Detect which cell encompasses the target text, then output its (x, y) center coordinate. 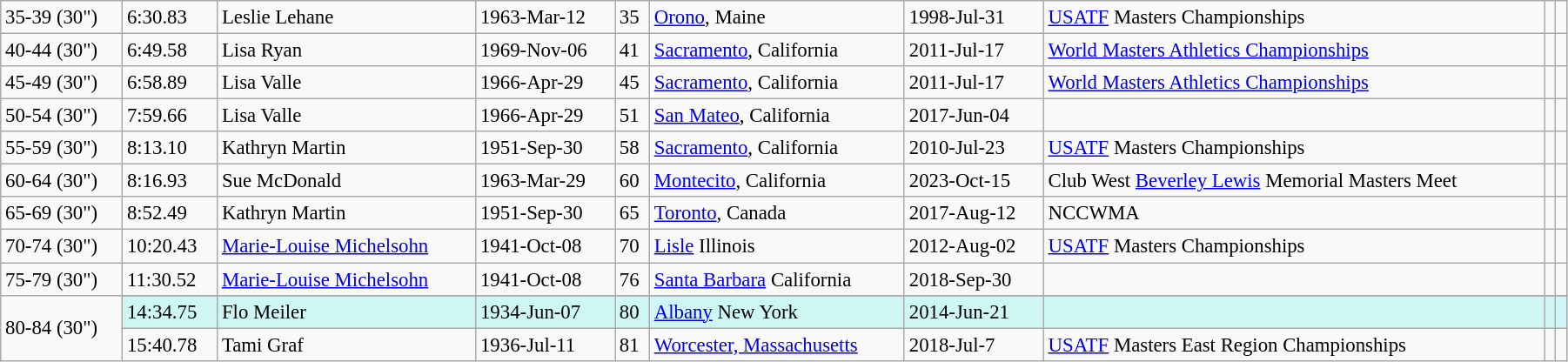
2014-Jun-21 (974, 312)
65-69 (30") (62, 213)
2017-Jun-04 (974, 116)
81 (632, 345)
Montecito, California (776, 181)
Santa Barbara California (776, 279)
40-44 (30") (62, 50)
1963-Mar-29 (546, 181)
41 (632, 50)
2023-Oct-15 (974, 181)
1963-Mar-12 (546, 17)
Lisle Illinois (776, 246)
Lisa Ryan (346, 50)
8:16.93 (171, 181)
65 (632, 213)
58 (632, 148)
6:58.89 (171, 83)
2012-Aug-02 (974, 246)
San Mateo, California (776, 116)
6:30.83 (171, 17)
76 (632, 279)
Worcester, Massachusetts (776, 345)
Club West Beverley Lewis Memorial Masters Meet (1294, 181)
Tami Graf (346, 345)
45 (632, 83)
35 (632, 17)
Sue McDonald (346, 181)
60-64 (30") (62, 181)
Flo Meiler (346, 312)
2010-Jul-23 (974, 148)
Toronto, Canada (776, 213)
70-74 (30") (62, 246)
Orono, Maine (776, 17)
80 (632, 312)
1934-Jun-07 (546, 312)
7:59.66 (171, 116)
1998-Jul-31 (974, 17)
51 (632, 116)
USATF Masters East Region Championships (1294, 345)
80-84 (30") (62, 327)
55-59 (30") (62, 148)
60 (632, 181)
2018-Jul-7 (974, 345)
2017-Aug-12 (974, 213)
1969-Nov-06 (546, 50)
1936-Jul-11 (546, 345)
45-49 (30") (62, 83)
Albany New York (776, 312)
10:20.43 (171, 246)
8:52.49 (171, 213)
70 (632, 246)
8:13.10 (171, 148)
6:49.58 (171, 50)
35-39 (30") (62, 17)
Leslie Lehane (346, 17)
NCCWMA (1294, 213)
75-79 (30") (62, 279)
14:34.75 (171, 312)
50-54 (30") (62, 116)
15:40.78 (171, 345)
11:30.52 (171, 279)
2018-Sep-30 (974, 279)
